Pinpoint the cell where the given text exists, returning its [X, Y] midpoint coordinate. 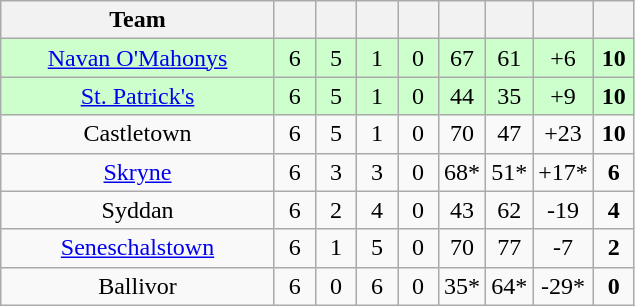
Ballivor [138, 286]
Team [138, 20]
64* [510, 286]
35 [510, 96]
-29* [564, 286]
+23 [564, 134]
62 [510, 210]
67 [462, 58]
Seneschalstown [138, 248]
-7 [564, 248]
44 [462, 96]
St. Patrick's [138, 96]
47 [510, 134]
Syddan [138, 210]
+9 [564, 96]
68* [462, 172]
Navan O'Mahonys [138, 58]
77 [510, 248]
-19 [564, 210]
Skryne [138, 172]
43 [462, 210]
61 [510, 58]
35* [462, 286]
+17* [564, 172]
+6 [564, 58]
Castletown [138, 134]
51* [510, 172]
